Determine the [x, y] coordinate at the center of the cell enclosing the given text.  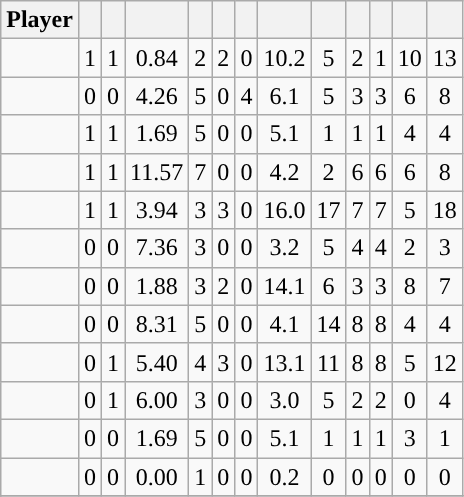
10 [410, 58]
11.57 [157, 172]
13.1 [284, 362]
12 [444, 362]
11 [328, 362]
7.36 [157, 248]
6.1 [284, 96]
16.0 [284, 210]
3.2 [284, 248]
3.94 [157, 210]
Player [40, 20]
0.00 [157, 477]
18 [444, 210]
1.88 [157, 286]
0.84 [157, 58]
5.40 [157, 362]
13 [444, 58]
6.00 [157, 400]
8.31 [157, 324]
10.2 [284, 58]
17 [328, 210]
4.26 [157, 96]
4.1 [284, 324]
14 [328, 324]
4.2 [284, 172]
14.1 [284, 286]
0.2 [284, 477]
3.0 [284, 400]
